Return (X, Y) of the center of cell containing provided text 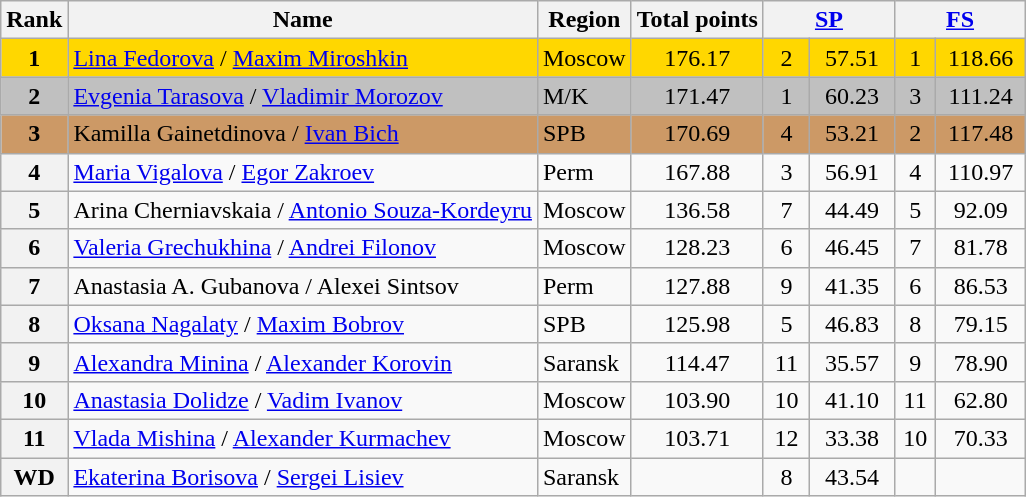
WD (34, 477)
103.90 (697, 400)
103.71 (697, 438)
117.48 (981, 134)
Region (584, 20)
53.21 (852, 134)
44.49 (852, 210)
125.98 (697, 324)
136.58 (697, 210)
114.47 (697, 362)
118.66 (981, 58)
Oksana Nagalaty / Maxim Bobrov (303, 324)
Lina Fedorova / Maxim Miroshkin (303, 58)
170.69 (697, 134)
Anastasia A. Gubanova / Alexei Sintsov (303, 286)
Vlada Mishina / Alexander Kurmachev (303, 438)
57.51 (852, 58)
Valeria Grechukhina / Andrei Filonov (303, 248)
176.17 (697, 58)
81.78 (981, 248)
56.91 (852, 172)
Anastasia Dolidze / Vadim Ivanov (303, 400)
Arina Cherniavskaia / Antonio Souza-Kordeyru (303, 210)
127.88 (697, 286)
M/K (584, 96)
111.24 (981, 96)
128.23 (697, 248)
60.23 (852, 96)
Rank (34, 20)
41.10 (852, 400)
46.45 (852, 248)
FS (960, 20)
92.09 (981, 210)
Alexandra Minina / Alexander Korovin (303, 362)
Evgenia Tarasova / Vladimir Morozov (303, 96)
79.15 (981, 324)
167.88 (697, 172)
Kamilla Gainetdinova / Ivan Bich (303, 134)
SP (828, 20)
Name (303, 20)
46.83 (852, 324)
110.97 (981, 172)
70.33 (981, 438)
171.47 (697, 96)
Total points (697, 20)
12 (786, 438)
62.80 (981, 400)
41.35 (852, 286)
33.38 (852, 438)
43.54 (852, 477)
86.53 (981, 286)
Ekaterina Borisova / Sergei Lisiev (303, 477)
Maria Vigalova / Egor Zakroev (303, 172)
35.57 (852, 362)
78.90 (981, 362)
